Return the (x, y) coordinate for the center point of the cell that contains the specified text.  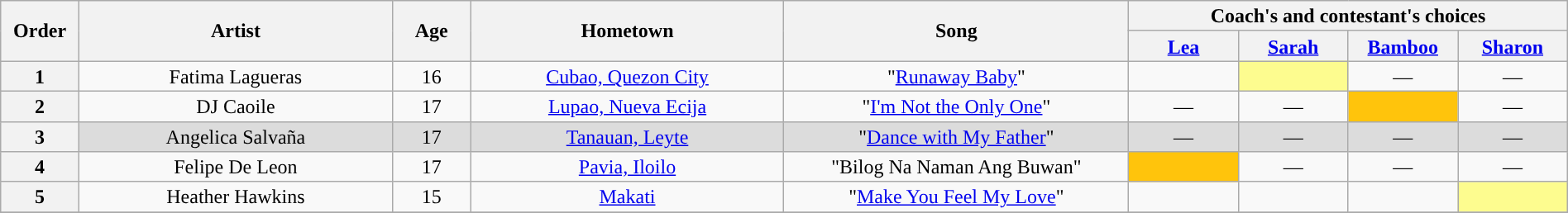
Makati (627, 196)
Felipe De Leon (235, 167)
Heather Hawkins (235, 196)
"Make You Feel My Love" (956, 196)
Bamboo (1403, 46)
16 (432, 76)
5 (40, 196)
Age (432, 31)
15 (432, 196)
Cubao, Quezon City (627, 76)
"Runaway Baby" (956, 76)
DJ Caoile (235, 106)
3 (40, 137)
Sarah (1293, 46)
Lea (1184, 46)
Artist (235, 31)
2 (40, 106)
Hometown (627, 31)
Tanauan, Leyte (627, 137)
Song (956, 31)
Pavia, Iloilo (627, 167)
Angelica Salvaña (235, 137)
Fatima Lagueras (235, 76)
Order (40, 31)
4 (40, 167)
"Bilog Na Naman Ang Buwan" (956, 167)
"Dance with My Father" (956, 137)
"I'm Not the Only One" (956, 106)
1 (40, 76)
Lupao, Nueva Ecija (627, 106)
Sharon (1513, 46)
Coach's and contestant's choices (1348, 17)
